Locate the cell with the specified text and output its [X, Y] center coordinate. 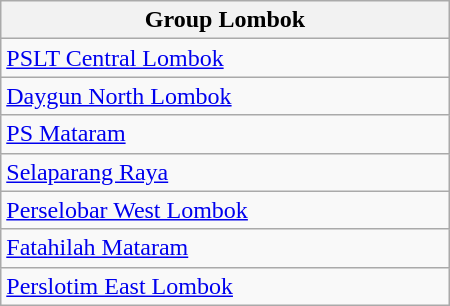
Selaparang Raya [225, 172]
PS Mataram [225, 134]
Fatahilah Mataram [225, 248]
Perslotim East Lombok [225, 286]
PSLT Central Lombok [225, 58]
Group Lombok [225, 20]
Daygun North Lombok [225, 96]
Perselobar West Lombok [225, 210]
